Provide the [X, Y] coordinate of the cell's center where the given text is located.  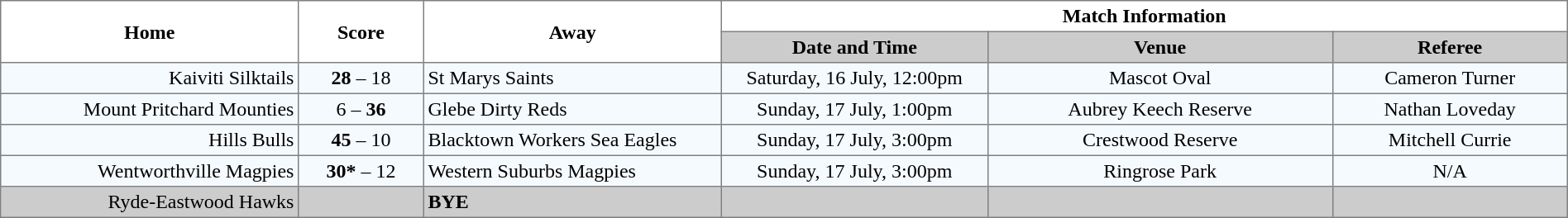
Saturday, 16 July, 12:00pm [854, 78]
45 – 10 [361, 140]
Aubrey Keech Reserve [1159, 109]
Mount Pritchard Mounties [150, 109]
Blacktown Workers Sea Eagles [572, 140]
Glebe Dirty Reds [572, 109]
Referee [1450, 47]
Date and Time [854, 47]
St Marys Saints [572, 78]
Kaiviti Silktails [150, 78]
BYE [572, 202]
30* – 12 [361, 171]
Nathan Loveday [1450, 109]
N/A [1450, 171]
Sunday, 17 July, 1:00pm [854, 109]
Mitchell Currie [1450, 140]
Ryde-Eastwood Hawks [150, 202]
Venue [1159, 47]
Cameron Turner [1450, 78]
Score [361, 31]
Ringrose Park [1159, 171]
28 – 18 [361, 78]
Wentworthville Magpies [150, 171]
Crestwood Reserve [1159, 140]
Hills Bulls [150, 140]
Western Suburbs Magpies [572, 171]
6 – 36 [361, 109]
Home [150, 31]
Away [572, 31]
Match Information [1145, 17]
Mascot Oval [1159, 78]
